Scan for the cell matching the given text and deliver its [x, y] coordinate at center. 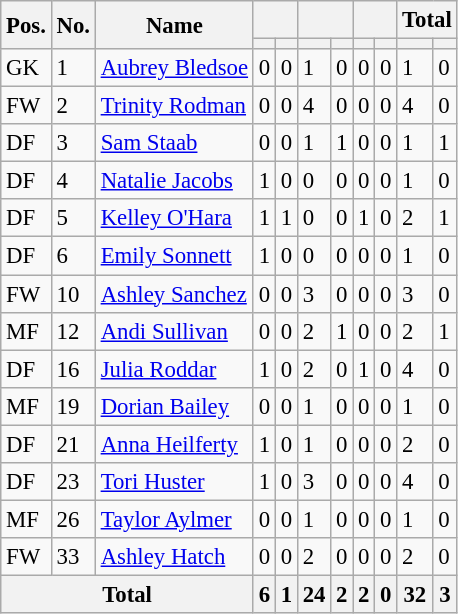
Anna Heilferty [174, 444]
23 [73, 482]
Ashley Sanchez [174, 294]
Aubrey Bledsoe [174, 68]
Emily Sonnett [174, 256]
Andi Sullivan [174, 331]
Sam Staab [174, 143]
19 [73, 406]
Ashley Hatch [174, 557]
12 [73, 331]
Julia Roddar [174, 369]
24 [314, 594]
Taylor Aylmer [174, 519]
16 [73, 369]
No. [73, 25]
Dorian Bailey [174, 406]
Tori Huster [174, 482]
32 [415, 594]
Trinity Rodman [174, 106]
Kelley O'Hara [174, 219]
10 [73, 294]
33 [73, 557]
Pos. [26, 25]
Natalie Jacobs [174, 181]
5 [73, 219]
21 [73, 444]
Name [174, 25]
26 [73, 519]
GK [26, 68]
